Find where the given text appears and provide that cell's center as [X, Y] coordinate. 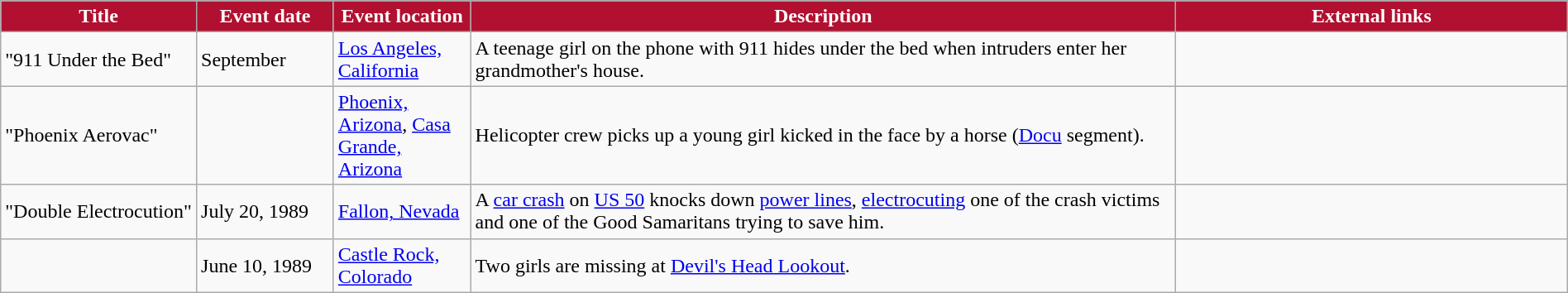
Los Angeles, California [402, 60]
Event date [265, 17]
Phoenix, Arizona, Casa Grande, Arizona [402, 136]
Two girls are missing at Devil's Head Lookout. [824, 265]
Event location [402, 17]
Description [824, 17]
Fallon, Nevada [402, 212]
Helicopter crew picks up a young girl kicked in the face by a horse (Docu segment). [824, 136]
July 20, 1989 [265, 212]
"911 Under the Bed" [99, 60]
External links [1372, 17]
Castle Rock, Colorado [402, 265]
September [265, 60]
Title [99, 17]
A teenage girl on the phone with 911 hides under the bed when intruders enter her grandmother's house. [824, 60]
"Double Electrocution" [99, 212]
"Phoenix Aerovac" [99, 136]
A car crash on US 50 knocks down power lines, electrocuting one of the crash victims and one of the Good Samaritans trying to save him. [824, 212]
June 10, 1989 [265, 265]
